Locate the cell with the specified text and output its [x, y] center coordinate. 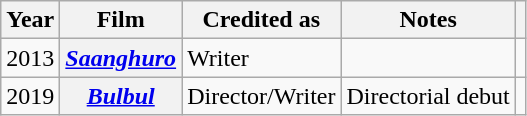
Notes [428, 20]
Credited as [262, 20]
2019 [30, 96]
Bulbul [121, 96]
Year [30, 20]
Writer [262, 58]
Director/Writer [262, 96]
Directorial debut [428, 96]
2013 [30, 58]
Film [121, 20]
Saanghuro [121, 58]
